Return the (x, y) coordinate for the center point of the cell that contains the specified text.  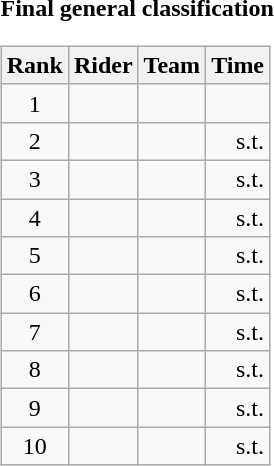
8 (34, 370)
2 (34, 141)
7 (34, 332)
6 (34, 294)
Rider (103, 65)
Rank (34, 65)
3 (34, 179)
1 (34, 103)
4 (34, 217)
Team (172, 65)
5 (34, 256)
9 (34, 408)
10 (34, 446)
Time (238, 65)
